Return the (X, Y) coordinate for the center point of the cell that contains the specified text.  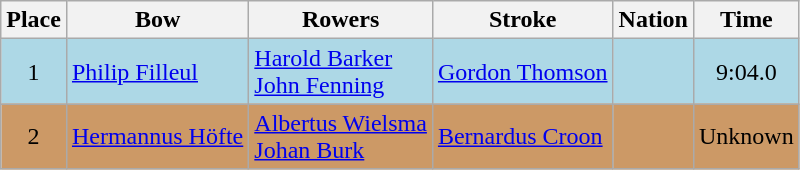
Gordon Thomson (522, 72)
Place (34, 20)
9:04.0 (746, 72)
Philip Filleul (157, 72)
Stroke (522, 20)
1 (34, 72)
Hermannus Höfte (157, 136)
Unknown (746, 136)
Harold Barker John Fenning (341, 72)
Bernardus Croon (522, 136)
Nation (653, 20)
Bow (157, 20)
Rowers (341, 20)
Time (746, 20)
2 (34, 136)
Albertus Wielsma Johan Burk (341, 136)
